Return the [x, y] coordinate for the center point of the cell that contains the specified text.  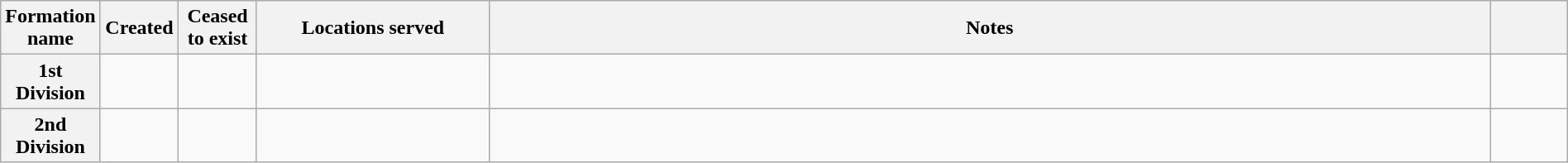
Notes [989, 28]
Locations served [372, 28]
Formation name [50, 28]
2nd Division [50, 136]
1st Division [50, 81]
Ceased to exist [218, 28]
Created [139, 28]
